Find where the given text appears and provide that cell's center as [X, Y] coordinate. 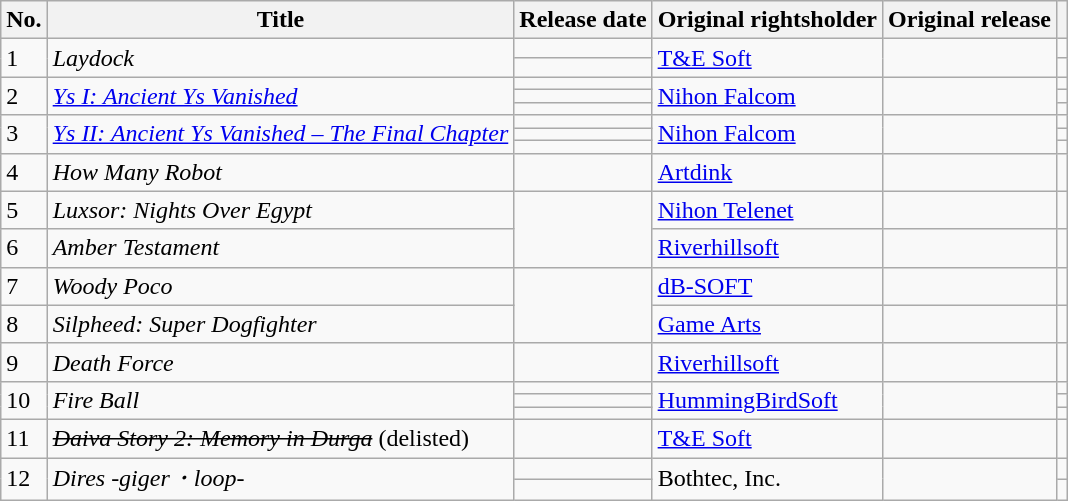
11 [24, 438]
4 [24, 172]
Artdink [767, 172]
Original release [970, 20]
9 [24, 362]
Death Force [280, 362]
6 [24, 248]
Release date [583, 20]
Bothtec, Inc. [767, 480]
Woody Poco [280, 286]
10 [24, 400]
Ys II: Ancient Ys Vanished – The Final Chapter [280, 134]
Ys I: Ancient Ys Vanished [280, 96]
Silpheed: Super Dogfighter [280, 324]
7 [24, 286]
3 [24, 134]
Laydock [280, 58]
5 [24, 210]
Game Arts [767, 324]
Luxsor: Nights Over Egypt [280, 210]
2 [24, 96]
1 [24, 58]
Title [280, 20]
Amber Testament [280, 248]
Dires -giger・loop- [280, 480]
Daiva Story 2: Memory in Durga (delisted) [280, 438]
How Many Robot [280, 172]
12 [24, 480]
Nihon Telenet [767, 210]
No. [24, 20]
Original rightsholder [767, 20]
8 [24, 324]
HummingBirdSoft [767, 400]
dB-SOFT [767, 286]
Fire Ball [280, 400]
